Search for the cell housing the specified text and yield its [X, Y] center coordinate. 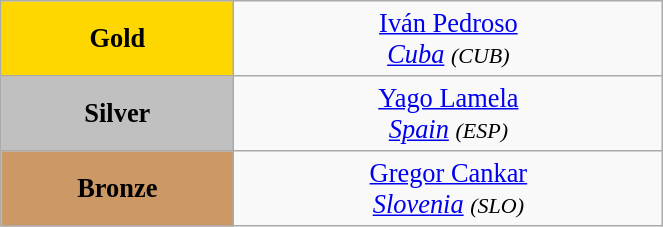
Yago LamelaSpain (ESP) [448, 112]
Silver [118, 112]
Iván PedrosoCuba (CUB) [448, 38]
Bronze [118, 188]
Gold [118, 38]
Gregor CankarSlovenia (SLO) [448, 188]
